Output the (x, y) coordinate of the center of the cell containing the given text.  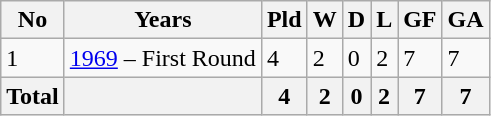
No (33, 20)
GF (420, 20)
W (324, 20)
L (384, 20)
1 (33, 58)
1969 – First Round (162, 58)
Total (33, 96)
D (356, 20)
Years (162, 20)
Pld (284, 20)
GA (466, 20)
